Pinpoint the cell where the given text exists, returning its [x, y] midpoint coordinate. 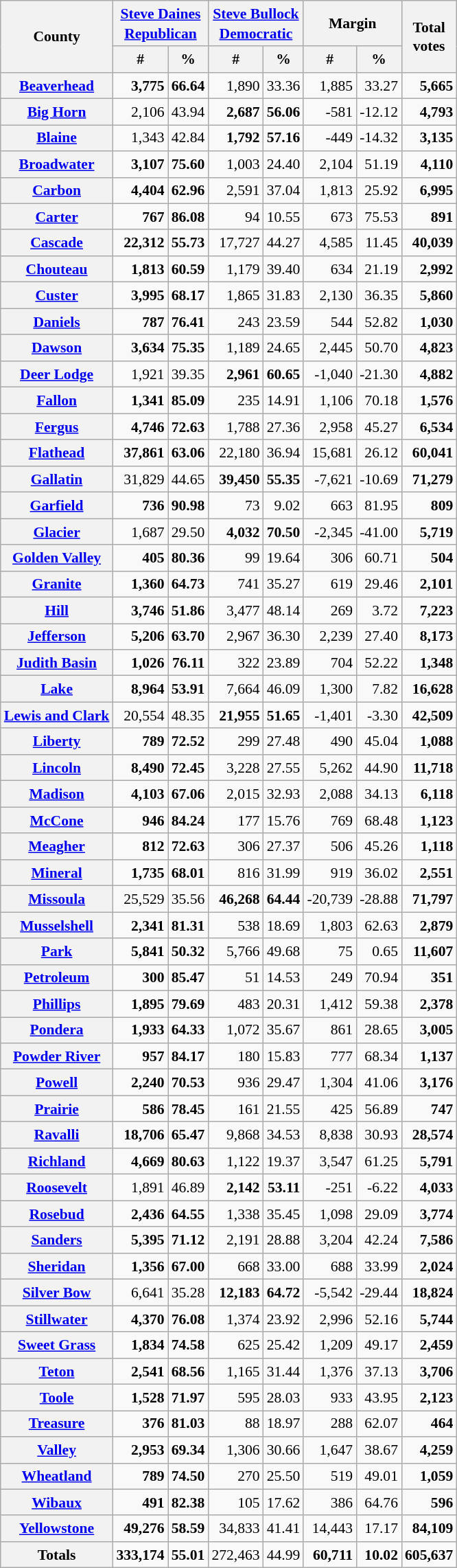
2,687 [235, 112]
27.55 [284, 768]
45.04 [379, 742]
1,300 [329, 689]
4,110 [429, 164]
14.53 [284, 978]
18.97 [284, 1424]
Richland [57, 1161]
161 [235, 1109]
1,792 [235, 138]
Missoula [57, 899]
736 [140, 505]
14,443 [329, 1529]
70.50 [284, 532]
Liberty [57, 742]
99 [235, 558]
49.68 [284, 951]
40,039 [429, 243]
2,239 [329, 637]
52.82 [379, 321]
65.47 [188, 1135]
936 [235, 1082]
McCone [57, 820]
81.95 [379, 505]
2,142 [235, 1188]
46,268 [235, 899]
27.40 [379, 637]
2,591 [235, 190]
1,895 [140, 1004]
2,101 [429, 584]
Madison [57, 794]
747 [429, 1109]
1,356 [140, 1266]
8,173 [429, 637]
25.42 [284, 1345]
6,995 [429, 190]
49.01 [379, 1476]
63.06 [188, 453]
767 [140, 217]
2,123 [429, 1398]
2,541 [140, 1372]
64.73 [188, 584]
5,860 [429, 295]
405 [140, 558]
62.96 [188, 190]
177 [235, 820]
-2,345 [329, 532]
35.28 [188, 1293]
71,279 [429, 479]
4,404 [140, 190]
68.17 [188, 295]
5,744 [429, 1319]
Steve BullockDemocratic [255, 23]
Petroleum [57, 978]
1,865 [235, 295]
88 [235, 1424]
1,834 [140, 1345]
18.69 [284, 925]
79.69 [188, 1004]
Phillips [57, 1004]
33.27 [379, 86]
Wibaux [57, 1503]
60.71 [379, 558]
3,547 [329, 1161]
4,032 [235, 532]
3,746 [140, 611]
24.65 [284, 348]
Mineral [57, 873]
2,378 [429, 1004]
946 [140, 820]
Lewis and Clark [57, 715]
74.50 [188, 1476]
48.35 [188, 715]
Blaine [57, 138]
-5,542 [329, 1293]
351 [429, 978]
4,033 [429, 1188]
Chouteau [57, 269]
787 [140, 321]
Glacier [57, 532]
46.89 [188, 1188]
62.07 [379, 1424]
84,109 [429, 1529]
57.16 [284, 138]
288 [329, 1424]
14.91 [284, 400]
Daniels [57, 321]
66.64 [188, 86]
Jefferson [57, 637]
60.59 [188, 269]
-28.88 [379, 899]
1,338 [235, 1214]
37,861 [140, 453]
2,992 [429, 269]
37.13 [379, 1372]
769 [329, 820]
Broadwater [57, 164]
94 [235, 217]
5,719 [429, 532]
59.38 [379, 1004]
1,891 [140, 1188]
Musselshell [57, 925]
33.99 [379, 1266]
32.93 [284, 794]
2,015 [235, 794]
-20,739 [329, 899]
56.89 [379, 1109]
Wheatland [57, 1476]
6,641 [140, 1293]
78.45 [188, 1109]
52.22 [379, 663]
50.70 [379, 348]
Gallatin [57, 479]
2,088 [329, 794]
72.45 [188, 768]
919 [329, 873]
Steve DainesRepublican [161, 23]
1,306 [235, 1450]
30.93 [379, 1135]
605,637 [429, 1555]
68.34 [379, 1056]
Toole [57, 1398]
2,996 [329, 1319]
2,106 [140, 112]
55.01 [188, 1555]
Golden Valley [57, 558]
46.09 [284, 689]
34.13 [379, 794]
3,774 [429, 1214]
-10.69 [379, 479]
Powder River [57, 1056]
20,554 [140, 715]
35.27 [284, 584]
299 [235, 742]
544 [329, 321]
2,104 [329, 164]
Granite [57, 584]
1,123 [429, 820]
75.53 [379, 217]
243 [235, 321]
425 [329, 1109]
48.14 [284, 611]
634 [329, 269]
Flathead [57, 453]
38.67 [379, 1450]
34.53 [284, 1135]
64.72 [284, 1293]
2,240 [140, 1082]
8,838 [329, 1135]
Carbon [57, 190]
50.32 [188, 951]
17.17 [379, 1529]
1,360 [140, 584]
Meagher [57, 847]
-251 [329, 1188]
3,775 [140, 86]
23.92 [284, 1319]
1,118 [429, 847]
1,788 [235, 427]
9,868 [235, 1135]
44.90 [379, 768]
-41.00 [379, 532]
33.36 [284, 86]
60.65 [284, 374]
23.59 [284, 321]
1,374 [235, 1319]
75.60 [188, 164]
35.45 [284, 1214]
4,370 [140, 1319]
81.03 [188, 1424]
-3.30 [379, 715]
376 [140, 1424]
1,137 [429, 1056]
68.01 [188, 873]
15.83 [284, 1056]
3,634 [140, 348]
-12.12 [379, 112]
11,718 [429, 768]
36.94 [284, 453]
-14.32 [379, 138]
42.84 [188, 138]
2,953 [140, 1450]
1,376 [329, 1372]
75.35 [188, 348]
Sheridan [57, 1266]
1,343 [140, 138]
1,528 [140, 1398]
4,585 [329, 243]
36.02 [379, 873]
7.82 [379, 689]
Teton [57, 1372]
519 [329, 1476]
29.46 [379, 584]
45.26 [379, 847]
269 [329, 611]
90.98 [188, 505]
Powell [57, 1082]
490 [329, 742]
31.99 [284, 873]
70.18 [379, 400]
4,259 [429, 1450]
1,933 [140, 1030]
County [57, 36]
1,890 [235, 86]
-21.30 [379, 374]
-29.44 [379, 1293]
84.24 [188, 820]
816 [235, 873]
1,003 [235, 164]
-581 [329, 112]
11,607 [429, 951]
1,412 [329, 1004]
3,706 [429, 1372]
29.47 [284, 1082]
41.06 [379, 1082]
538 [235, 925]
34,833 [235, 1529]
76.08 [188, 1319]
35.56 [188, 899]
58.59 [188, 1529]
85.47 [188, 978]
45.27 [379, 427]
2,879 [429, 925]
8,964 [140, 689]
Yellowstone [57, 1529]
63.70 [188, 637]
1,122 [235, 1161]
1,059 [429, 1476]
1,030 [429, 321]
29.50 [188, 532]
82.38 [188, 1503]
Custer [57, 295]
Ravalli [57, 1135]
28.88 [284, 1240]
64.55 [188, 1214]
18,824 [429, 1293]
1,885 [329, 86]
504 [429, 558]
861 [329, 1030]
688 [329, 1266]
5,206 [140, 637]
Deer Lodge [57, 374]
809 [429, 505]
663 [329, 505]
35.67 [284, 1030]
42.24 [379, 1240]
957 [140, 1056]
20.31 [284, 1004]
4,793 [429, 112]
506 [329, 847]
39,450 [235, 479]
27.48 [284, 742]
61.25 [379, 1161]
80.36 [188, 558]
105 [235, 1503]
69.34 [188, 1450]
Sweet Grass [57, 1345]
28.65 [379, 1030]
Stillwater [57, 1319]
18,706 [140, 1135]
322 [235, 663]
2,445 [329, 348]
8,490 [140, 768]
1,687 [140, 532]
Totalvotes [429, 36]
5,791 [429, 1161]
Lake [57, 689]
3,107 [140, 164]
0.65 [379, 951]
4,669 [140, 1161]
64.33 [188, 1030]
Margin [353, 23]
68.56 [188, 1372]
1,026 [140, 663]
891 [429, 217]
19.64 [284, 558]
71.97 [188, 1398]
2,191 [235, 1240]
1,576 [429, 400]
4,823 [429, 348]
1,348 [429, 663]
81.31 [188, 925]
2,436 [140, 1214]
Big Horn [57, 112]
25.92 [379, 190]
2,551 [429, 873]
2,958 [329, 427]
2,967 [235, 637]
491 [140, 1503]
Park [57, 951]
464 [429, 1424]
Carter [57, 217]
595 [235, 1398]
25.50 [284, 1476]
30.66 [284, 1450]
29.09 [379, 1214]
4,746 [140, 427]
74.58 [188, 1345]
36.30 [284, 637]
27.37 [284, 847]
53.91 [188, 689]
84.17 [188, 1056]
3,005 [429, 1030]
43.95 [379, 1398]
86.08 [188, 217]
75 [329, 951]
Judith Basin [57, 663]
55.35 [284, 479]
1,106 [329, 400]
60,711 [329, 1555]
5,841 [140, 951]
55.73 [188, 243]
22,180 [235, 453]
67.06 [188, 794]
-7,621 [329, 479]
Totals [57, 1555]
386 [329, 1503]
7,586 [429, 1240]
19.37 [284, 1161]
Fergus [57, 427]
-449 [329, 138]
741 [235, 584]
51 [235, 978]
300 [140, 978]
6,118 [429, 794]
3,995 [140, 295]
28,574 [429, 1135]
333,174 [140, 1555]
3,204 [329, 1240]
68.48 [379, 820]
31.83 [284, 295]
22,312 [140, 243]
272,463 [235, 1555]
1,304 [329, 1082]
Beaverhead [57, 86]
85.09 [188, 400]
1,647 [329, 1450]
71,797 [429, 899]
1,088 [429, 742]
70.53 [188, 1082]
-1,040 [329, 374]
51.65 [284, 715]
33.00 [284, 1266]
7,664 [235, 689]
10.55 [284, 217]
28.03 [284, 1398]
70.94 [379, 978]
Valley [57, 1450]
64.76 [379, 1503]
-6.22 [379, 1188]
15,681 [329, 453]
1,189 [235, 348]
76.11 [188, 663]
44.65 [188, 479]
17,727 [235, 243]
71.12 [188, 1240]
39.35 [188, 374]
Dawson [57, 348]
73 [235, 505]
483 [235, 1004]
4,103 [140, 794]
668 [235, 1266]
60,041 [429, 453]
Hill [57, 611]
777 [329, 1056]
5,395 [140, 1240]
11.45 [379, 243]
5,665 [429, 86]
25,529 [140, 899]
2,341 [140, 925]
49.17 [379, 1345]
Prairie [57, 1109]
21.19 [379, 269]
1,179 [235, 269]
2,961 [235, 374]
49,276 [140, 1529]
37.04 [284, 190]
Fallon [57, 400]
270 [235, 1476]
44.27 [284, 243]
Sanders [57, 1240]
16,628 [429, 689]
36.35 [379, 295]
9.02 [284, 505]
619 [329, 584]
21.55 [284, 1109]
Lincoln [57, 768]
2,130 [329, 295]
51.19 [379, 164]
1,341 [140, 400]
1,735 [140, 873]
Rosebud [57, 1214]
673 [329, 217]
Garfield [57, 505]
80.63 [188, 1161]
933 [329, 1398]
2,024 [429, 1266]
31.44 [284, 1372]
625 [235, 1345]
7,223 [429, 611]
26.12 [379, 453]
23.89 [284, 663]
Cascade [57, 243]
64.44 [284, 899]
1,921 [140, 374]
43.94 [188, 112]
21,955 [235, 715]
67.00 [188, 1266]
53.11 [284, 1188]
12,183 [235, 1293]
3,176 [429, 1082]
2,459 [429, 1345]
31,829 [140, 479]
812 [140, 847]
704 [329, 663]
586 [140, 1109]
76.41 [188, 321]
42,509 [429, 715]
Silver Bow [57, 1293]
596 [429, 1503]
72.52 [188, 742]
3,135 [429, 138]
180 [235, 1056]
56.06 [284, 112]
10.02 [379, 1555]
62.63 [379, 925]
-1,401 [329, 715]
15.76 [284, 820]
3,477 [235, 611]
27.36 [284, 427]
51.86 [188, 611]
1,165 [235, 1372]
17.62 [284, 1503]
5,262 [329, 768]
5,766 [235, 951]
Treasure [57, 1424]
1,072 [235, 1030]
41.41 [284, 1529]
52.16 [379, 1319]
1,803 [329, 925]
3.72 [379, 611]
24.40 [284, 164]
3,228 [235, 768]
Pondera [57, 1030]
1,209 [329, 1345]
249 [329, 978]
4,882 [429, 374]
Roosevelt [57, 1188]
235 [235, 400]
39.40 [284, 269]
1,098 [329, 1214]
6,534 [429, 427]
44.99 [284, 1555]
